Locate the cell with the specified text and output its (x, y) center coordinate. 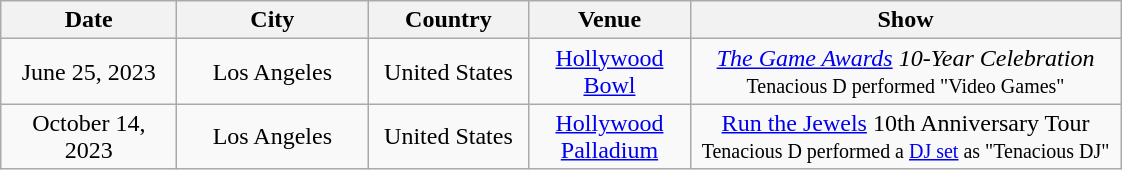
Country (448, 20)
Venue (610, 20)
Hollywood Palladium (610, 136)
Run the Jewels 10th Anniversary TourTenacious D performed a DJ set as "Tenacious DJ" (906, 136)
October 14, 2023 (89, 136)
June 25, 2023 (89, 72)
Show (906, 20)
Date (89, 20)
City (272, 20)
The Game Awards 10-Year CelebrationTenacious D performed "Video Games" (906, 72)
Hollywood Bowl (610, 72)
